For the text-containing cell, return its midpoint in [x, y] coordinate format. 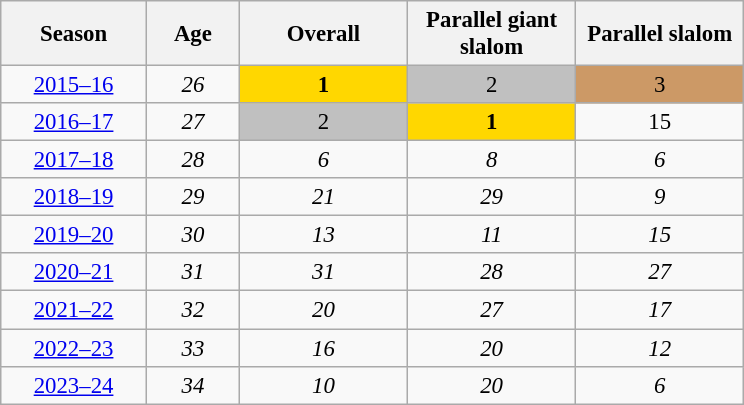
2016–17 [74, 122]
2015–16 [74, 85]
16 [323, 348]
33 [192, 348]
32 [192, 310]
2018–19 [74, 197]
26 [192, 85]
2022–23 [74, 348]
9 [660, 197]
Overall [323, 34]
2017–18 [74, 160]
13 [323, 235]
Parallel giant slalom [492, 34]
2020–21 [74, 273]
Season [74, 34]
12 [660, 348]
Parallel slalom [660, 34]
10 [323, 385]
Age [192, 34]
30 [192, 235]
34 [192, 385]
2023–24 [74, 385]
17 [660, 310]
8 [492, 160]
11 [492, 235]
21 [323, 197]
3 [660, 85]
2021–22 [74, 310]
2019–20 [74, 235]
